Output the (x, y) coordinate of the center of the cell containing the given text.  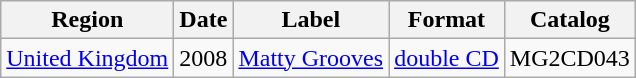
Region (88, 20)
MG2CD043 (570, 58)
Format (447, 20)
Catalog (570, 20)
Label (311, 20)
United Kingdom (88, 58)
double CD (447, 58)
2008 (204, 58)
Matty Grooves (311, 58)
Date (204, 20)
